For the text-containing cell, return its midpoint in [X, Y] coordinate format. 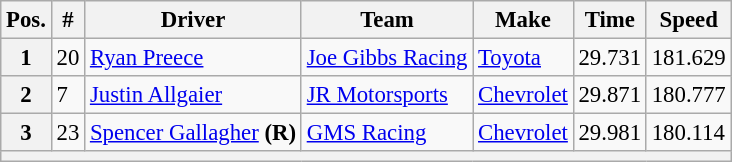
Make [523, 20]
180.777 [688, 95]
29.981 [610, 133]
Pos. [26, 20]
29.871 [610, 95]
20 [68, 58]
Spencer Gallagher (R) [194, 133]
JR Motorsports [386, 95]
Driver [194, 20]
Team [386, 20]
7 [68, 95]
1 [26, 58]
Joe Gibbs Racing [386, 58]
23 [68, 133]
180.114 [688, 133]
Speed [688, 20]
181.629 [688, 58]
Toyota [523, 58]
Ryan Preece [194, 58]
3 [26, 133]
2 [26, 95]
29.731 [610, 58]
Justin Allgaier [194, 95]
# [68, 20]
GMS Racing [386, 133]
Time [610, 20]
